Output the [X, Y] coordinate of the center of the cell containing the given text.  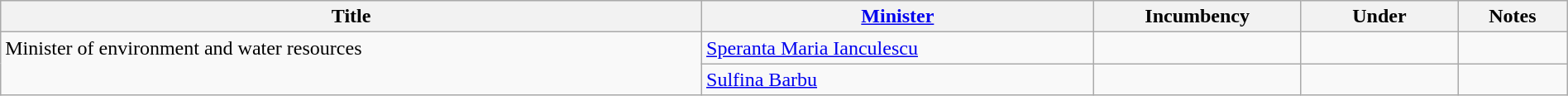
Title [351, 17]
Sulfina Barbu [898, 79]
Speranta Maria Ianculescu [898, 48]
Incumbency [1198, 17]
Minister of environment and water resources [351, 64]
Notes [1513, 17]
Under [1379, 17]
Minister [898, 17]
